Determine the [x, y] coordinate at the center of the cell enclosing the given text.  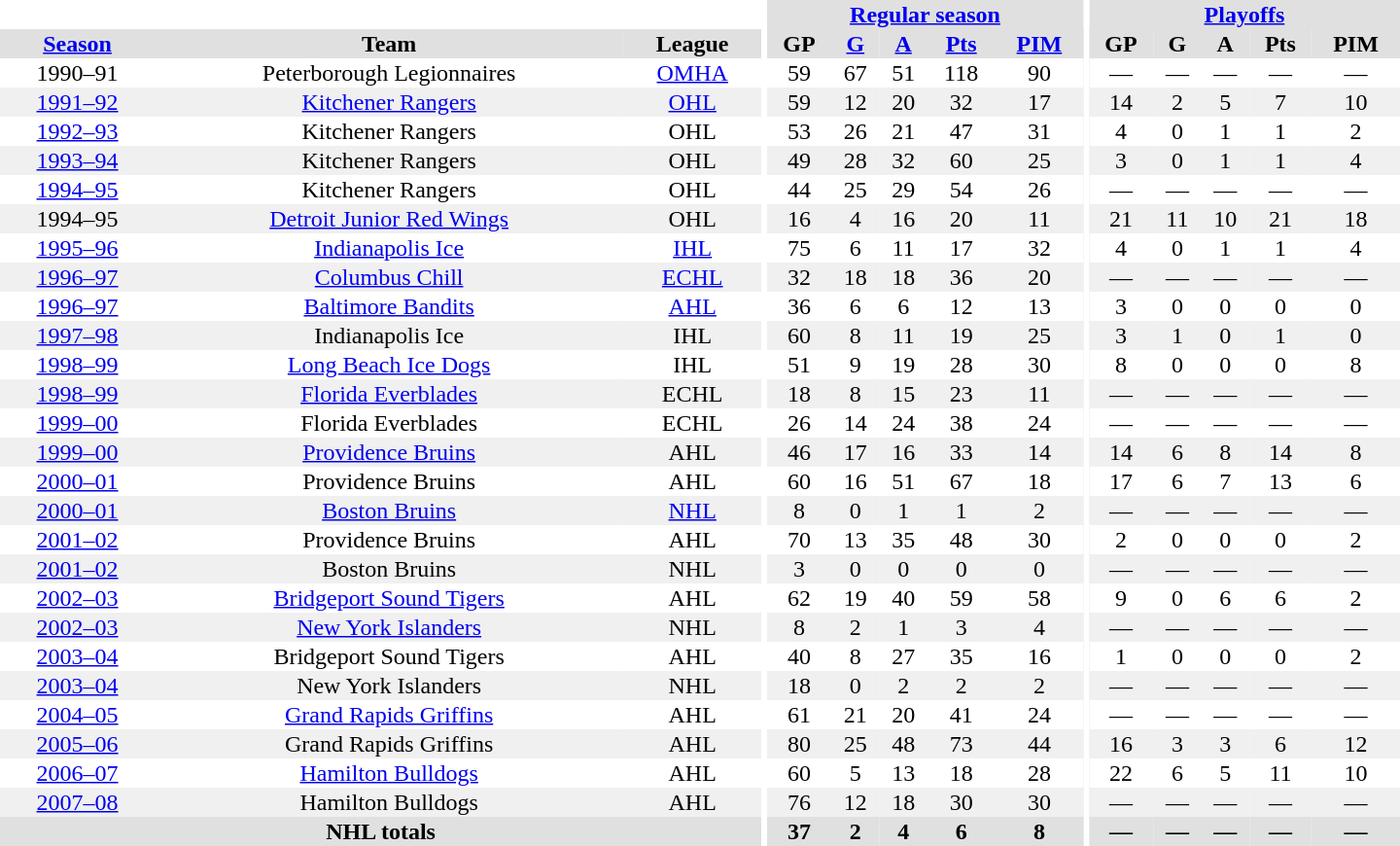
47 [962, 131]
54 [962, 190]
80 [799, 744]
37 [799, 831]
Regular season [926, 15]
Detroit Junior Red Wings [389, 219]
58 [1040, 598]
Columbus Chill [389, 277]
29 [902, 190]
Season [78, 44]
75 [799, 248]
53 [799, 131]
31 [1040, 131]
1990–91 [78, 73]
33 [962, 452]
38 [962, 423]
1992–93 [78, 131]
Team [389, 44]
118 [962, 73]
Playoffs [1244, 15]
46 [799, 452]
2005–06 [78, 744]
League [692, 44]
70 [799, 540]
OMHA [692, 73]
22 [1121, 773]
1991–92 [78, 102]
73 [962, 744]
76 [799, 802]
Peterborough Legionnaires [389, 73]
2004–05 [78, 715]
23 [962, 394]
62 [799, 598]
41 [962, 715]
Long Beach Ice Dogs [389, 365]
NHL totals [381, 831]
90 [1040, 73]
1993–94 [78, 160]
Baltimore Bandits [389, 306]
2006–07 [78, 773]
1995–96 [78, 248]
15 [902, 394]
61 [799, 715]
49 [799, 160]
2007–08 [78, 802]
27 [902, 656]
1997–98 [78, 335]
